Scan for the cell matching the given text and deliver its (X, Y) coordinate at center. 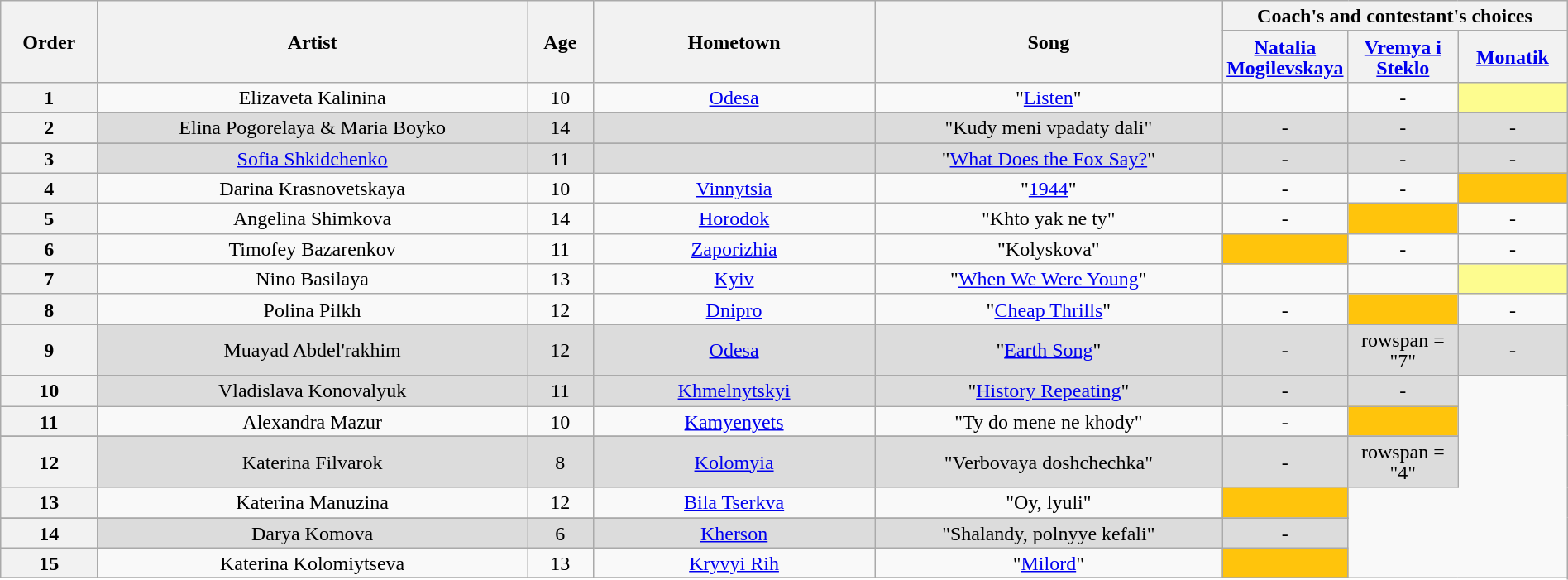
5 (50, 218)
Katerina Manuzina (313, 503)
Kolomyia (734, 462)
"Kudy meni vpadaty dali" (1049, 127)
Darya Komova (313, 533)
"Earth Song" (1049, 350)
"Listen" (1049, 98)
Polina Pilkh (313, 309)
Song (1049, 41)
Kamyenyets (734, 420)
Monatik (1513, 56)
Muayad Abdel'rakhim (313, 350)
rowspan = "7" (1403, 350)
"Verbovaya doshchechka" (1049, 462)
Hometown (734, 41)
Vremya i Steklo (1403, 56)
Bila Tserkva (734, 503)
Age (561, 41)
Artist (313, 41)
Zaporizhia (734, 248)
"What Does the Fox Say?" (1049, 157)
Khmelnytskyi (734, 391)
Kyiv (734, 280)
rowspan = "4" (1403, 462)
Alexandra Mazur (313, 420)
Katerina Filvarok (313, 462)
"Ty do mene ne khody" (1049, 420)
Nino Basilaya (313, 280)
4 (50, 189)
Sofia Shkidchenko (313, 157)
Dnipro (734, 309)
Katerina Kolomiytseva (313, 563)
1 (50, 98)
7 (50, 280)
Kryvyi Rih (734, 563)
"Shalandy, polnyye kefali" (1049, 533)
2 (50, 127)
Angelina Shimkova (313, 218)
"Oy, lyuli" (1049, 503)
15 (50, 563)
"Kolyskova" (1049, 248)
Elina Pogorelaya & Maria Boyko (313, 127)
"Cheap Thrills" (1049, 309)
Coach's and contestant's choices (1395, 17)
Order (50, 41)
Horodok (734, 218)
Vinnytsia (734, 189)
"When We Were Young" (1049, 280)
"History Repeating" (1049, 391)
Natalia Mogilevskaya (1285, 56)
"Milord" (1049, 563)
"1944" (1049, 189)
Vladislava Konovalyuk (313, 391)
9 (50, 350)
3 (50, 157)
Elizaveta Kalinina (313, 98)
Timofey Bazarenkov (313, 248)
"Khto yak ne ty" (1049, 218)
Darina Krasnovetskaya (313, 189)
Kherson (734, 533)
